From the cell containing the given text, extract its center point as [X, Y] coordinate. 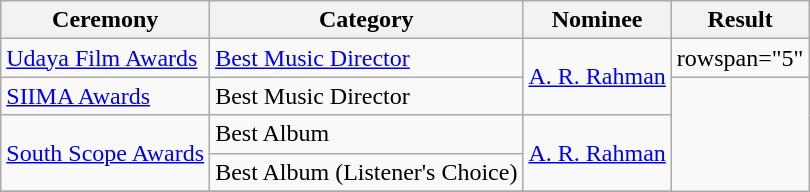
Best Album (Listener's Choice) [366, 172]
Category [366, 20]
SIIMA Awards [106, 96]
Best Album [366, 134]
Ceremony [106, 20]
Result [740, 20]
Nominee [597, 20]
rowspan="5" [740, 58]
Udaya Film Awards [106, 58]
South Scope Awards [106, 153]
